Locate the cell with the specified text and output its (x, y) center coordinate. 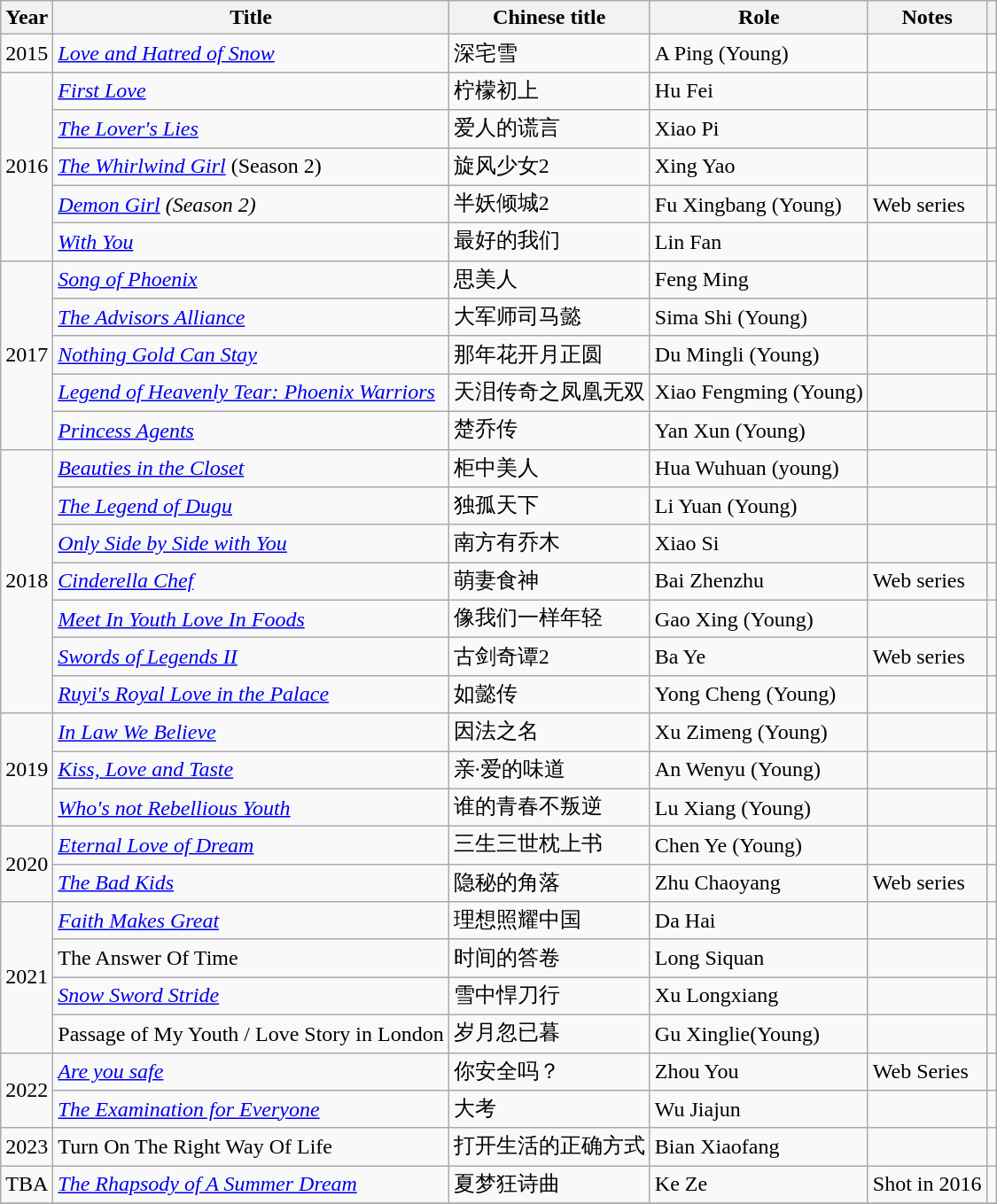
The Answer Of Time (251, 959)
Long Siquan (759, 959)
亲·爱的味道 (549, 771)
柠檬初上 (549, 90)
Beauties in the Closet (251, 468)
Lin Fan (759, 243)
古剑奇谭2 (549, 657)
思美人 (549, 280)
最好的我们 (549, 243)
Are you safe (251, 1072)
Xiao Fengming (Young) (759, 393)
夏梦狂诗曲 (549, 1185)
The Whirlwind Girl (Season 2) (251, 167)
时间的答卷 (549, 959)
Chen Ye (Young) (759, 845)
半妖倾城2 (549, 204)
理想照耀中国 (549, 921)
隐秘的角落 (549, 882)
Da Hai (759, 921)
The Bad Kids (251, 882)
Lu Xiang (Young) (759, 808)
大军师司马懿 (549, 317)
Kiss, Love and Taste (251, 771)
因法之名 (549, 732)
Ke Ze (759, 1185)
Xu Zimeng (Young) (759, 732)
Role (759, 18)
南方有乔木 (549, 544)
The Legend of Dugu (251, 507)
雪中悍刀行 (549, 996)
旋风少女2 (549, 167)
大考 (549, 1109)
The Lover's Lies (251, 129)
Chinese title (549, 18)
Bai Zhenzhu (759, 581)
Xiao Pi (759, 129)
岁月忽已暮 (549, 1033)
2019 (27, 770)
2022 (27, 1090)
Turn On The Right Way Of Life (251, 1146)
Notes (927, 18)
The Examination for Everyone (251, 1109)
Cinderella Chef (251, 581)
那年花开月正圆 (549, 354)
Web Series (927, 1072)
Love and Hatred of Snow (251, 53)
Fu Xingbang (Young) (759, 204)
Nothing Gold Can Stay (251, 354)
Shot in 2016 (927, 1185)
Who's not Rebellious Youth (251, 808)
Eternal Love of Dream (251, 845)
独孤天下 (549, 507)
谁的青春不叛逆 (549, 808)
Meet In Youth Love In Foods (251, 618)
Yong Cheng (Young) (759, 695)
Feng Ming (759, 280)
Bian Xiaofang (759, 1146)
Zhu Chaoyang (759, 882)
Xiao Si (759, 544)
2021 (27, 977)
打开生活的正确方式 (549, 1146)
The Rhapsody of A Summer Dream (251, 1185)
Hu Fei (759, 90)
2023 (27, 1146)
2020 (27, 865)
Passage of My Youth / Love Story in London (251, 1033)
楚乔传 (549, 431)
爱人的谎言 (549, 129)
Swords of Legends II (251, 657)
2015 (27, 53)
TBA (27, 1185)
Song of Phoenix (251, 280)
Faith Makes Great (251, 921)
2017 (27, 354)
Legend of Heavenly Tear: Phoenix Warriors (251, 393)
Gao Xing (Young) (759, 618)
Snow Sword Stride (251, 996)
The Advisors Alliance (251, 317)
Ruyi's Royal Love in the Palace (251, 695)
如懿传 (549, 695)
深宅雪 (549, 53)
像我们一样年轻 (549, 618)
Hua Wuhuan (young) (759, 468)
An Wenyu (Young) (759, 771)
Wu Jiajun (759, 1109)
Demon Girl (Season 2) (251, 204)
Yan Xun (Young) (759, 431)
Sima Shi (Young) (759, 317)
A Ping (Young) (759, 53)
天泪传奇之凤凰无双 (549, 393)
Ba Ye (759, 657)
Li Yuan (Young) (759, 507)
Title (251, 18)
Xing Yao (759, 167)
你安全吗？ (549, 1072)
2018 (27, 581)
In Law We Believe (251, 732)
Only Side by Side with You (251, 544)
Xu Longxiang (759, 996)
萌妻食神 (549, 581)
2016 (27, 167)
First Love (251, 90)
柜中美人 (549, 468)
Gu Xinglie(Young) (759, 1033)
Year (27, 18)
三生三世枕上书 (549, 845)
Zhou You (759, 1072)
Princess Agents (251, 431)
Du Mingli (Young) (759, 354)
With You (251, 243)
